Pinpoint the cell where the given text exists, returning its [X, Y] midpoint coordinate. 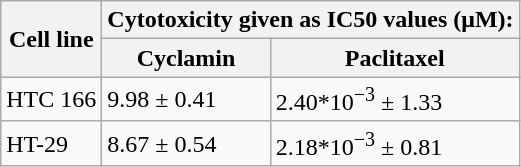
Cyclamin [186, 58]
Cytotoxicity given as IC50 values (μM): [310, 20]
Paclitaxel [394, 58]
Cell line [52, 39]
2.18*10−3 ± 0.81 [394, 144]
HT-29 [52, 144]
2.40*10−3 ± 1.33 [394, 100]
9.98 ± 0.41 [186, 100]
8.67 ± 0.54 [186, 144]
HTC 166 [52, 100]
